Scan for the cell matching the given text and deliver its [X, Y] coordinate at center. 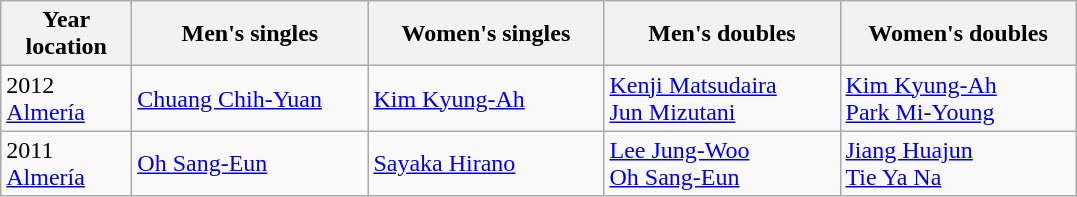
Women's singles [486, 34]
Men's doubles [722, 34]
Lee Jung-Woo Oh Sang-Eun [722, 164]
2011 Almería [66, 164]
Kenji Matsudaira Jun Mizutani [722, 98]
Kim Kyung-Ah Park Mi-Young [958, 98]
Jiang Huajun Tie Ya Na [958, 164]
Year location [66, 34]
Oh Sang-Eun [250, 164]
Chuang Chih-Yuan [250, 98]
Sayaka Hirano [486, 164]
Kim Kyung-Ah [486, 98]
Women's doubles [958, 34]
2012 Almería [66, 98]
Men's singles [250, 34]
